Identify which cell holds the provided text, then report its (X, Y) central coordinate. 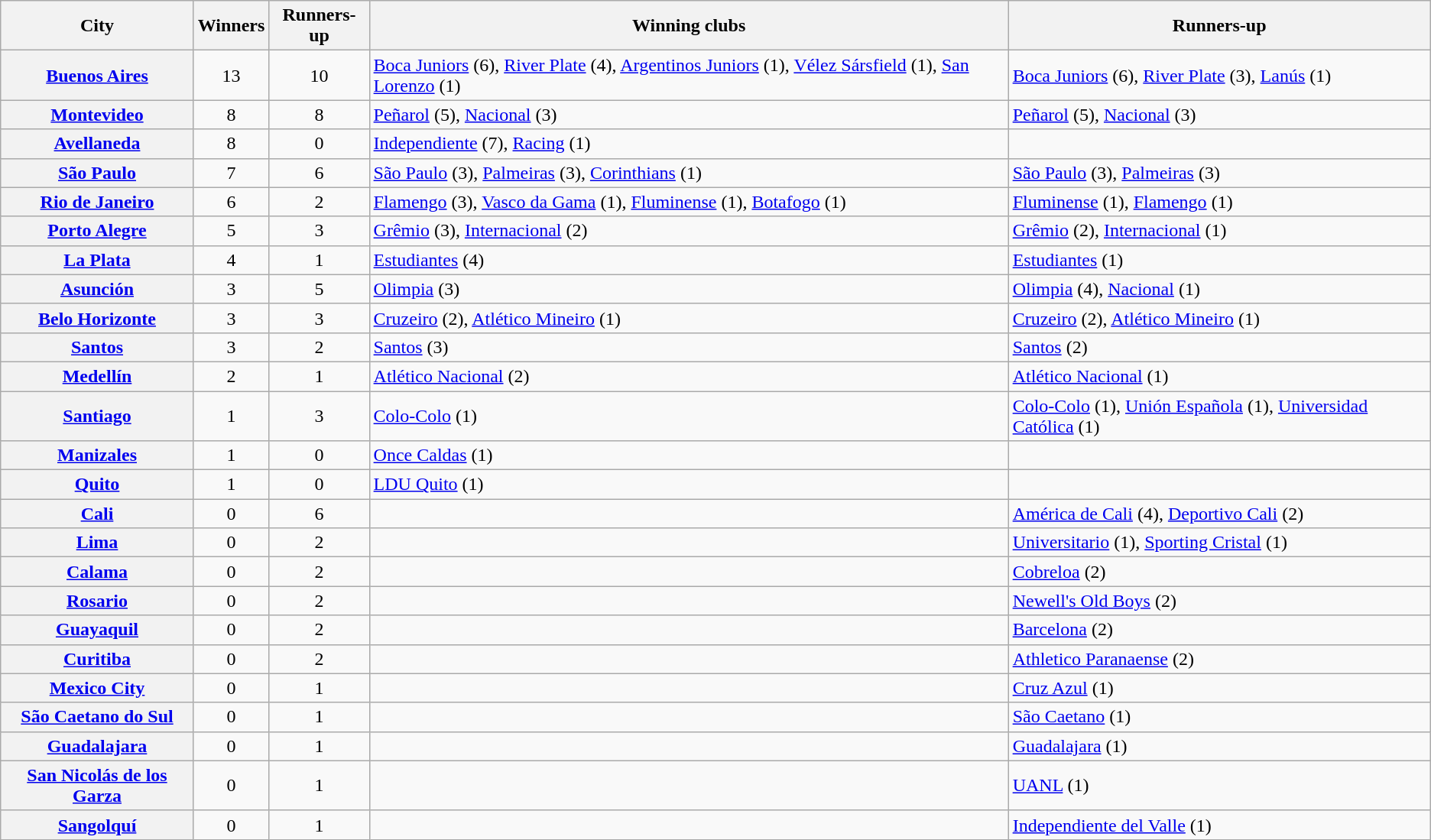
City (97, 26)
Boca Juniors (6), River Plate (4), Argentinos Juniors (1), Vélez Sársfield (1), San Lorenzo (1) (689, 75)
Asunción (97, 289)
Calama (97, 572)
Guadalajara (1) (1219, 746)
Curitiba (97, 659)
La Plata (97, 260)
Universitario (1), Sporting Cristal (1) (1219, 543)
Porto Alegre (97, 231)
Santos (3) (689, 347)
Estudiantes (4) (689, 260)
Barcelona (2) (1219, 630)
Atlético Nacional (1) (1219, 376)
Boca Juniors (6), River Plate (3), Lanús (1) (1219, 75)
Lima (97, 543)
LDU Quito (1) (689, 485)
Sangolquí (97, 825)
Athletico Paranaense (2) (1219, 659)
Buenos Aires (97, 75)
Olimpia (4), Nacional (1) (1219, 289)
Fluminense (1), Flamengo (1) (1219, 202)
Medellín (97, 376)
Winning clubs (689, 26)
Colo-Colo (1) (689, 416)
Newell's Old Boys (2) (1219, 601)
Cobreloa (2) (1219, 572)
São Caetano do Sul (97, 717)
Atlético Nacional (2) (689, 376)
Rosario (97, 601)
Guayaquil (97, 630)
Guadalajara (97, 746)
Once Caldas (1) (689, 456)
Olimpia (3) (689, 289)
4 (231, 260)
Santiago (97, 416)
Rio de Janeiro (97, 202)
13 (231, 75)
Winners (231, 26)
Colo-Colo (1), Unión Española (1), Universidad Católica (1) (1219, 416)
Cruz Azul (1) (1219, 688)
Grêmio (3), Internacional (2) (689, 231)
Flamengo (3), Vasco da Gama (1), Fluminense (1), Botafogo (1) (689, 202)
Santos (2) (1219, 347)
Independiente del Valle (1) (1219, 825)
São Caetano (1) (1219, 717)
Belo Horizonte (97, 318)
Cali (97, 514)
Grêmio (2), Internacional (1) (1219, 231)
Quito (97, 485)
Santos (97, 347)
7 (231, 173)
UANL (1) (1219, 786)
São Paulo (3), Palmeiras (3), Corinthians (1) (689, 173)
São Paulo (3), Palmeiras (3) (1219, 173)
10 (320, 75)
São Paulo (97, 173)
Independiente (7), Racing (1) (689, 144)
Estudiantes (1) (1219, 260)
Manizales (97, 456)
Avellaneda (97, 144)
Mexico City (97, 688)
América de Cali (4), Deportivo Cali (2) (1219, 514)
Montevideo (97, 115)
San Nicolás de los Garza (97, 786)
